Search for the cell housing the specified text and yield its (x, y) center coordinate. 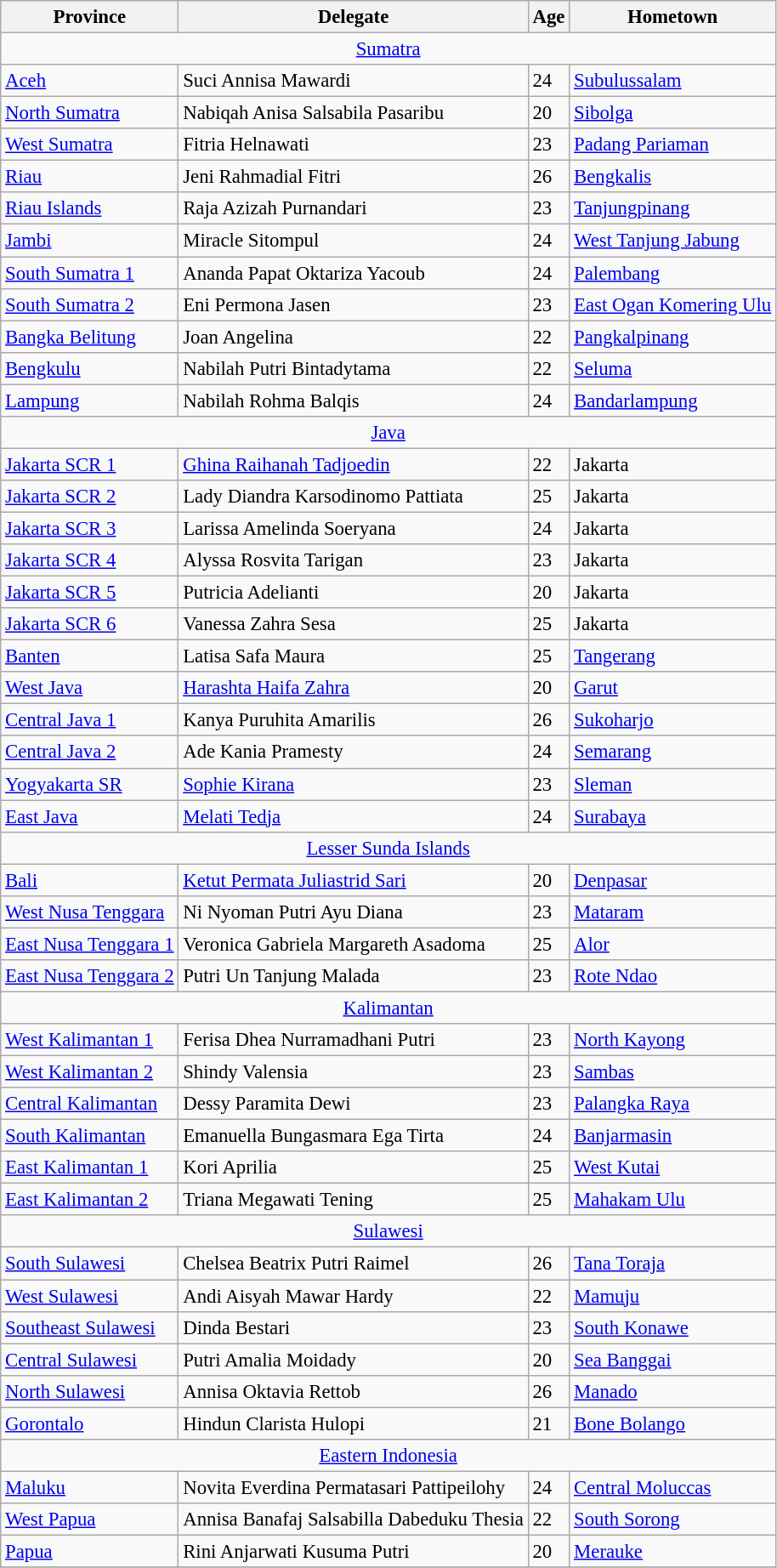
Central Java 2 (90, 753)
Alor (673, 944)
Bandarlampung (673, 401)
Ade Kania Pramesty (354, 753)
Dinda Bestari (354, 1327)
South Konawe (673, 1327)
Andi Aisyah Mawar Hardy (354, 1296)
Mamuju (673, 1296)
Nabiqah Anisa Salsabila Pasaribu (354, 113)
West Tanjung Jabung (673, 241)
Bengkulu (90, 368)
South Sumatra 2 (90, 304)
Ananda Papat Oktariza Yacoub (354, 273)
Central Sulawesi (90, 1360)
Jakarta SCR 6 (90, 624)
Jakarta SCR 4 (90, 560)
Tanjungpinang (673, 208)
Kanya Puruhita Amarilis (354, 720)
Garut (673, 688)
Sea Banggai (673, 1360)
Kori Aprilia (354, 1167)
Bone Bolango (673, 1423)
East Kalimantan 2 (90, 1200)
West Nusa Tenggara (90, 912)
East Ogan Komering Ulu (673, 304)
Merauke (673, 1551)
Nabilah Rohma Balqis (354, 401)
Sulawesi (388, 1232)
Riau (90, 177)
Ketut Permata Juliastrid Sari (354, 880)
Jakarta SCR 5 (90, 593)
Ghina Raihanah Tadjoedin (354, 464)
North Sulawesi (90, 1391)
Maluku (90, 1487)
Hindun Clarista Hulopi (354, 1423)
Sukoharjo (673, 720)
Ferisa Dhea Nurramadhani Putri (354, 1040)
Melati Tedja (354, 816)
Chelsea Beatrix Putri Raimel (354, 1264)
Palangka Raya (673, 1104)
East Nusa Tenggara 1 (90, 944)
Age (549, 17)
Lampung (90, 401)
Sophie Kirana (354, 784)
Pangkalpinang (673, 337)
Eni Permona Jasen (354, 304)
Sleman (673, 784)
Sambas (673, 1072)
West Sumatra (90, 145)
South Sulawesi (90, 1264)
Jeni Rahmadial Fitri (354, 177)
Mataram (673, 912)
Palembang (673, 273)
Larissa Amelinda Soeryana (354, 528)
Putricia Adelianti (354, 593)
South Sorong (673, 1520)
Java (388, 433)
Denpasar (673, 880)
Central Kalimantan (90, 1104)
Harashta Haifa Zahra (354, 688)
Annisa Oktavia Rettob (354, 1391)
Joan Angelina (354, 337)
North Sumatra (90, 113)
West Java (90, 688)
Jambi (90, 241)
Shindy Valensia (354, 1072)
Nabilah Putri Bintadytama (354, 368)
Banjarmasin (673, 1136)
Sibolga (673, 113)
Eastern Indonesia (388, 1456)
Rini Anjarwati Kusuma Putri (354, 1551)
West Papua (90, 1520)
Province (90, 17)
West Kalimantan 2 (90, 1072)
Semarang (673, 753)
East Kalimantan 1 (90, 1167)
Lady Diandra Karsodinomo Pattiata (354, 497)
Raja Azizah Purnandari (354, 208)
Putri Un Tanjung Malada (354, 976)
Novita Everdina Permatasari Pattipeilohy (354, 1487)
South Kalimantan (90, 1136)
Lesser Sunda Islands (388, 848)
Latisa Safa Maura (354, 656)
Manado (673, 1391)
Riau Islands (90, 208)
Ni Nyoman Putri Ayu Diana (354, 912)
Annisa Banafaj Salsabilla Dabeduku Thesia (354, 1520)
West Kalimantan 1 (90, 1040)
North Kayong (673, 1040)
Rote Ndao (673, 976)
Jakarta SCR 1 (90, 464)
Seluma (673, 368)
Kalimantan (388, 1008)
Sumatra (388, 49)
Gorontalo (90, 1423)
Yogyakarta SR (90, 784)
Triana Megawati Tening (354, 1200)
Bengkalis (673, 177)
Fitria Helnawati (354, 145)
Alyssa Rosvita Tarigan (354, 560)
Aceh (90, 81)
West Sulawesi (90, 1296)
Hometown (673, 17)
West Kutai (673, 1167)
Mahakam Ulu (673, 1200)
Putri Amalia Moidady (354, 1360)
Bangka Belitung (90, 337)
Veronica Gabriela Margareth Asadoma (354, 944)
Bali (90, 880)
Tana Toraja (673, 1264)
Suci Annisa Mawardi (354, 81)
Southeast Sulawesi (90, 1327)
Tangerang (673, 656)
East Nusa Tenggara 2 (90, 976)
Jakarta SCR 3 (90, 528)
Jakarta SCR 2 (90, 497)
Padang Pariaman (673, 145)
Surabaya (673, 816)
East Java (90, 816)
Banten (90, 656)
Subulussalam (673, 81)
Papua (90, 1551)
South Sumatra 1 (90, 273)
Vanessa Zahra Sesa (354, 624)
Delegate (354, 17)
Central Java 1 (90, 720)
Dessy Paramita Dewi (354, 1104)
Miracle Sitompul (354, 241)
21 (549, 1423)
Emanuella Bungasmara Ega Tirta (354, 1136)
Central Moluccas (673, 1487)
